Capture the cell that displays the provided text and extract its (x, y) central coordinate. 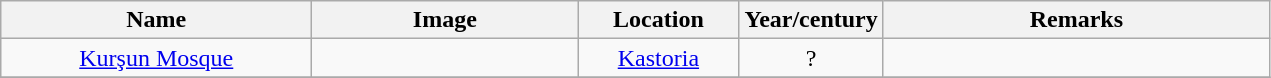
Kurşun Mosque (156, 58)
Name (156, 20)
Location (658, 20)
Kastoria (658, 58)
Remarks (1076, 20)
? (811, 58)
Year/century (811, 20)
Image (445, 20)
